Capture the cell that displays the provided text and extract its [x, y] central coordinate. 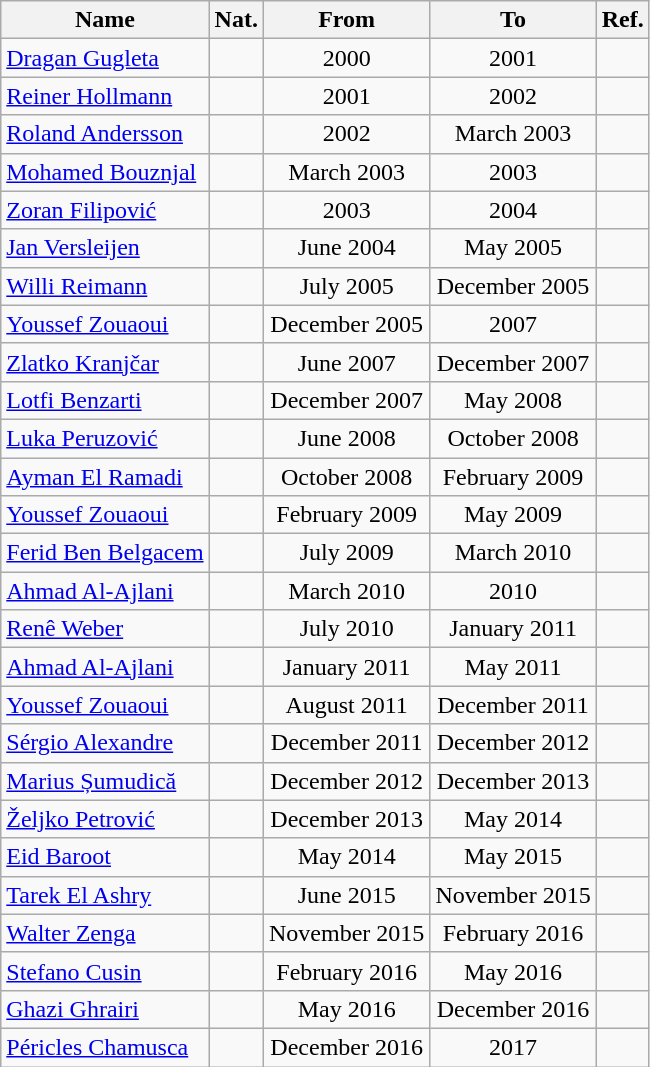
Ghazi Ghrairi [105, 1009]
Ayman El Ramadi [105, 477]
June 2004 [346, 248]
Willi Reimann [105, 286]
Željko Petrović [105, 819]
2000 [346, 58]
Renê Weber [105, 629]
May 2015 [513, 857]
July 2010 [346, 629]
May 2008 [513, 400]
Zoran Filipović [105, 210]
Jan Versleijen [105, 248]
From [346, 20]
Reiner Hollmann [105, 96]
2010 [513, 591]
Walter Zenga [105, 933]
Péricles Chamusca [105, 1047]
To [513, 20]
2004 [513, 210]
2017 [513, 1047]
June 2015 [346, 895]
May 2005 [513, 248]
May 2011 [513, 667]
August 2011 [346, 705]
Name [105, 20]
Ferid Ben Belgacem [105, 553]
Dragan Gugleta [105, 58]
Roland Andersson [105, 134]
Eid Baroot [105, 857]
Nat. [236, 20]
Mohamed Bouznjal [105, 172]
July 2009 [346, 553]
July 2005 [346, 286]
June 2007 [346, 362]
Luka Peruzović [105, 438]
Sérgio Alexandre [105, 743]
Ref. [622, 20]
May 2009 [513, 515]
Tarek El Ashry [105, 895]
Stefano Cusin [105, 971]
Marius Șumudică [105, 781]
Lotfi Benzarti [105, 400]
June 2008 [346, 438]
Zlatko Kranjčar [105, 362]
2007 [513, 324]
